Identify which cell holds the provided text, then report its [X, Y] central coordinate. 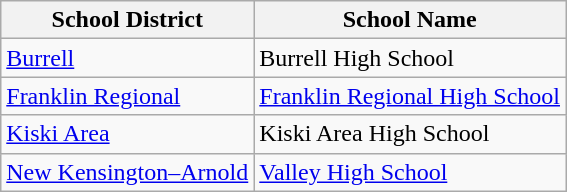
Valley High School [410, 172]
Burrell High School [410, 58]
New Kensington–Arnold [128, 172]
Kiski Area High School [410, 134]
Franklin Regional High School [410, 96]
Burrell [128, 58]
School District [128, 20]
Kiski Area [128, 134]
School Name [410, 20]
Franklin Regional [128, 96]
